Provide the (X, Y) coordinate of the cell's center where the given text is located.  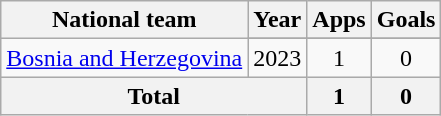
Total (154, 96)
Goals (406, 20)
2023 (278, 58)
National team (124, 20)
Apps (339, 20)
Year (278, 20)
Bosnia and Herzegovina (124, 58)
